Return (X, Y) of the center of cell containing provided text 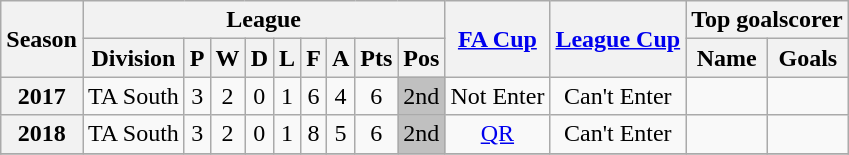
Goals (808, 58)
4 (340, 96)
Pos (422, 58)
Division (133, 58)
A (340, 58)
D (259, 58)
Top goalscorer (767, 20)
Not Enter (498, 96)
P (197, 58)
2017 (42, 96)
QR (498, 134)
League (263, 20)
2018 (42, 134)
Name (727, 58)
League Cup (618, 39)
Season (42, 39)
F (314, 58)
W (228, 58)
Pts (376, 58)
FA Cup (498, 39)
5 (340, 134)
L (288, 58)
8 (314, 134)
